Identify which cell holds the provided text, then report its (x, y) central coordinate. 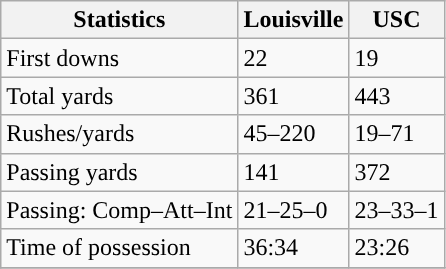
45–220 (294, 134)
Louisville (294, 20)
Passing: Comp–Att–Int (120, 210)
Passing yards (120, 172)
Rushes/yards (120, 134)
19–71 (396, 134)
USC (396, 20)
Total yards (120, 96)
23–33–1 (396, 210)
372 (396, 172)
19 (396, 58)
23:26 (396, 248)
443 (396, 96)
First downs (120, 58)
36:34 (294, 248)
Statistics (120, 20)
141 (294, 172)
21–25–0 (294, 210)
361 (294, 96)
Time of possession (120, 248)
22 (294, 58)
